For the text-containing cell, return its midpoint in (x, y) coordinate format. 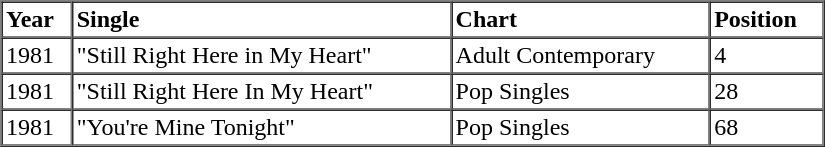
4 (767, 56)
28 (767, 92)
68 (767, 128)
Single (262, 20)
Position (767, 20)
"Still Right Here In My Heart" (262, 92)
Chart (580, 20)
"Still Right Here in My Heart" (262, 56)
"You're Mine Tonight" (262, 128)
Year (38, 20)
Adult Contemporary (580, 56)
